From the cell containing the given text, extract its center point as [x, y] coordinate. 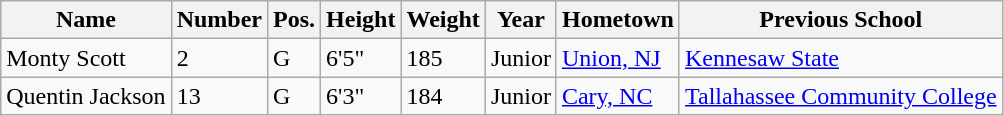
Monty Scott [86, 58]
Number [219, 20]
Name [86, 20]
Cary, NC [618, 96]
13 [219, 96]
Weight [443, 20]
Pos. [294, 20]
Quentin Jackson [86, 96]
6'3" [361, 96]
Tallahassee Community College [840, 96]
Hometown [618, 20]
Kennesaw State [840, 58]
Previous School [840, 20]
184 [443, 96]
6'5" [361, 58]
2 [219, 58]
185 [443, 58]
Year [520, 20]
Height [361, 20]
Union, NJ [618, 58]
